Provide the [X, Y] coordinate of the cell's center where the given text is located.  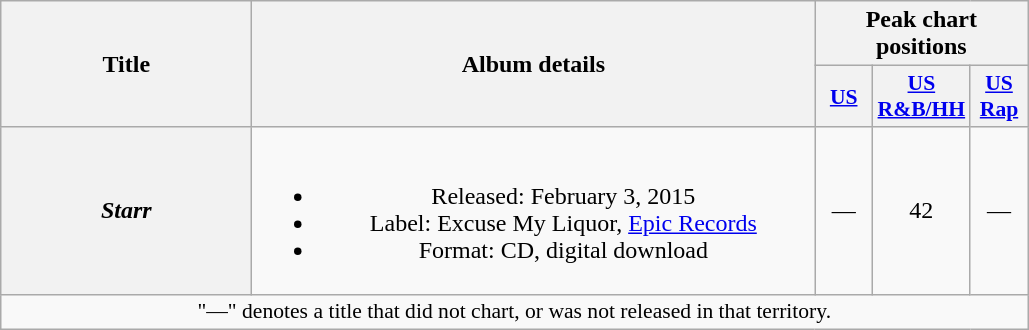
US [844, 96]
USRap [999, 96]
Album details [534, 64]
"—" denotes a title that did not chart, or was not released in that territory. [514, 312]
42 [922, 210]
Released: February 3, 2015Label: Excuse My Liquor, Epic RecordsFormat: CD, digital download [534, 210]
Peak chart positions [922, 34]
Title [126, 64]
US R&B/HH [922, 96]
Starr [126, 210]
